Locate the cell with the specified text and output its [X, Y] center coordinate. 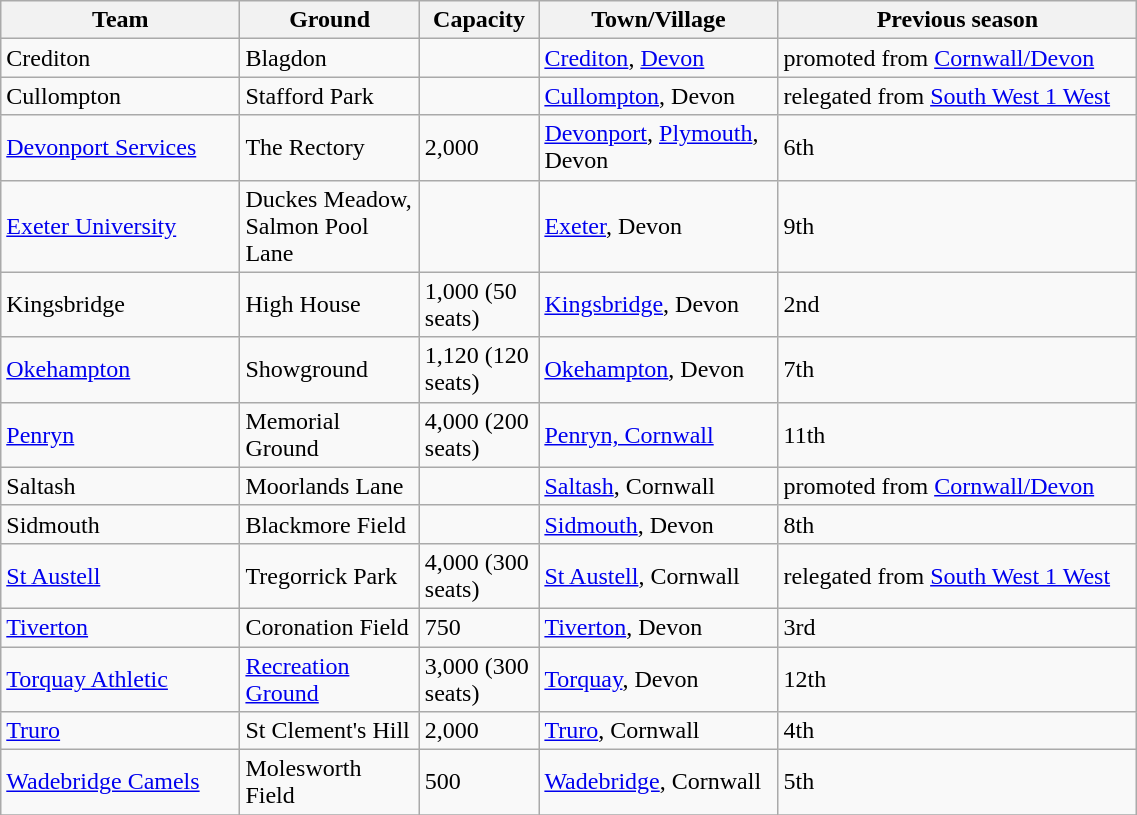
Exeter University [120, 226]
Sidmouth [120, 524]
Wadebridge, Cornwall [658, 782]
12th [958, 678]
Okehampton [120, 370]
Devonport Services [120, 148]
Showground [330, 370]
Coronation Field [330, 627]
St Austell [120, 576]
Cullompton, Devon [658, 96]
St Clement's Hill [330, 731]
Tiverton, Devon [658, 627]
2nd [958, 304]
Devonport, Plymouth, Devon [658, 148]
7th [958, 370]
Blagdon [330, 58]
Stafford Park [330, 96]
Torquay Athletic [120, 678]
Saltash [120, 486]
St Austell, Cornwall [658, 576]
Saltash, Cornwall [658, 486]
High House [330, 304]
Sidmouth, Devon [658, 524]
Crediton, Devon [658, 58]
3rd [958, 627]
The Rectory [330, 148]
3,000 (300 seats) [479, 678]
Truro, Cornwall [658, 731]
Tregorrick Park [330, 576]
4th [958, 731]
Torquay, Devon [658, 678]
500 [479, 782]
Exeter, Devon [658, 226]
6th [958, 148]
Ground [330, 20]
1,000 (50 seats) [479, 304]
Team [120, 20]
5th [958, 782]
Duckes Meadow, Salmon Pool Lane [330, 226]
11th [958, 434]
Kingsbridge, Devon [658, 304]
Penryn, Cornwall [658, 434]
Blackmore Field [330, 524]
Capacity [479, 20]
750 [479, 627]
Memorial Ground [330, 434]
Town/Village [658, 20]
Wadebridge Camels [120, 782]
Kingsbridge [120, 304]
Cullompton [120, 96]
Tiverton [120, 627]
4,000 (200 seats) [479, 434]
Okehampton, Devon [658, 370]
9th [958, 226]
4,000 (300 seats) [479, 576]
Moorlands Lane [330, 486]
Recreation Ground [330, 678]
Penryn [120, 434]
8th [958, 524]
Molesworth Field [330, 782]
Truro [120, 731]
Previous season [958, 20]
Crediton [120, 58]
1,120 (120 seats) [479, 370]
